Search for the cell housing the specified text and yield its [X, Y] center coordinate. 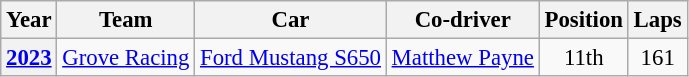
Ford Mustang S650 [291, 58]
Car [291, 20]
Position [584, 20]
Grove Racing [126, 58]
11th [584, 58]
Year [29, 20]
Laps [658, 20]
Team [126, 20]
2023 [29, 58]
Co-driver [462, 20]
161 [658, 58]
Matthew Payne [462, 58]
